Return (x, y) of the center of cell containing provided text 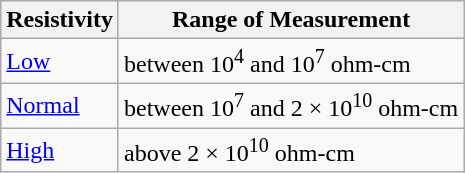
between 104 and 107 ohm-cm (290, 62)
Range of Measurement (290, 20)
Low (60, 62)
between 107 and 2 × 1010 ohm-cm (290, 106)
above 2 × 1010 ohm-cm (290, 150)
Normal (60, 106)
High (60, 150)
Resistivity (60, 20)
